From the cell containing the given text, extract its center point as (X, Y) coordinate. 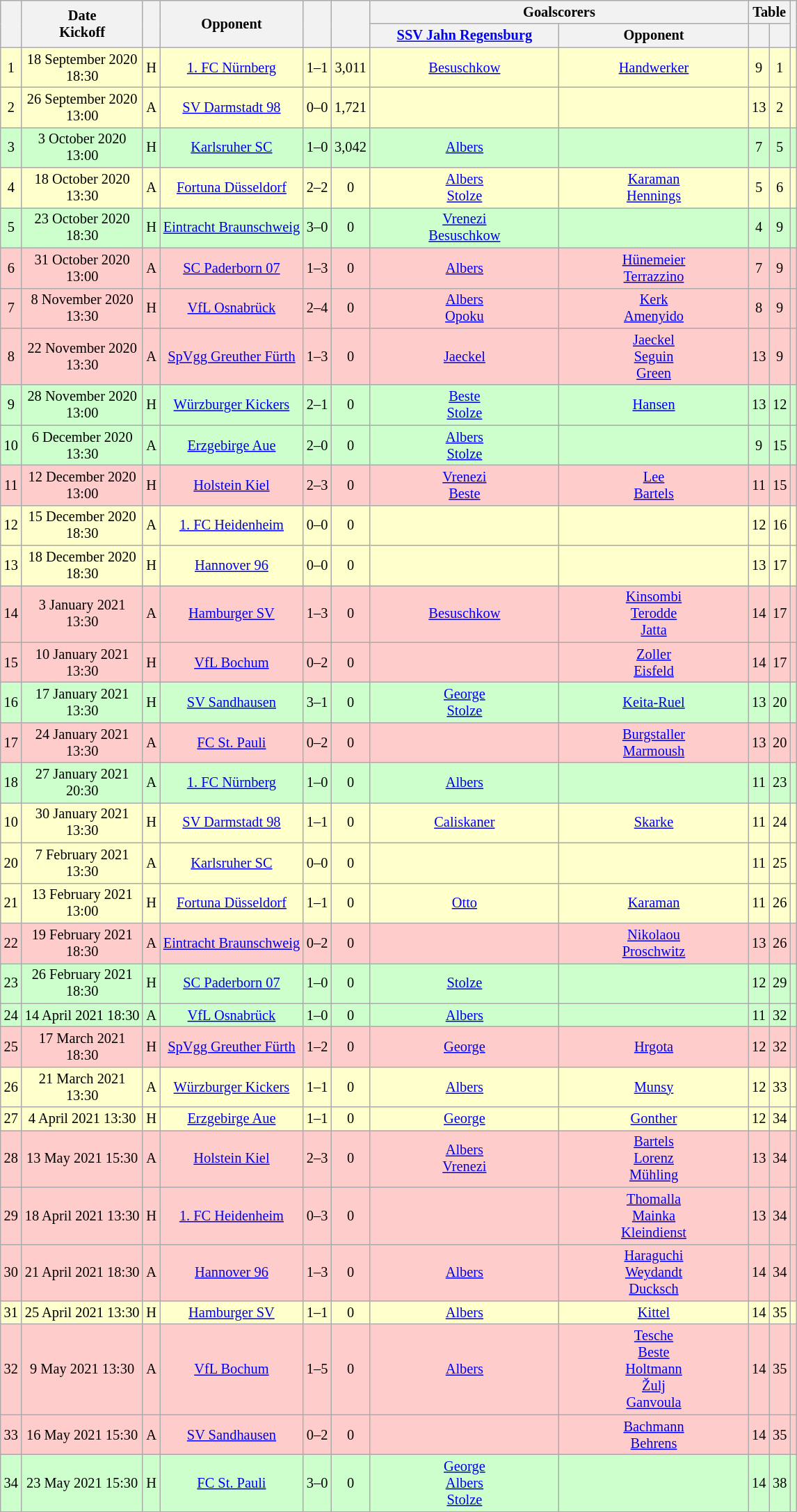
Skarke (654, 822)
17 March 2021 18:30 (82, 1047)
Kerk Amenyido (654, 308)
16 May 2021 15:30 (82, 1435)
Hansen (654, 405)
13 May 2021 15:30 (82, 1159)
18 December 2020 18:30 (82, 566)
21 April 2021 18:30 (82, 1273)
George Stolze (465, 702)
2–4 (317, 308)
Zoller Eisfeld (654, 662)
Keita-Ruel (654, 702)
2–0 (317, 445)
15 December 2020 18:30 (82, 525)
9 May 2021 13:30 (82, 1369)
23 May 2021 15:30 (82, 1483)
Albers Vrenezi (465, 1159)
3 January 2021 13:30 (82, 614)
18 April 2021 13:30 (82, 1216)
Beste Stolze (465, 405)
26 February 2021 18:30 (82, 983)
Albers Opoku (465, 308)
3,011 (351, 67)
0–3 (317, 1216)
Vrenezi Beste (465, 485)
13 February 2021 13:00 (82, 903)
Vrenezi Besuschkow (465, 228)
38 (780, 1483)
28 (11, 1159)
Karaman (654, 903)
Munsy (654, 1087)
8 November 2020 13:30 (82, 308)
28 November 2020 13:00 (82, 405)
22 November 2020 13:30 (82, 356)
Goalscorers (559, 12)
Bachmann Behrens (654, 1435)
27 (11, 1119)
19 February 2021 18:30 (82, 943)
27 January 2021 20:30 (82, 783)
3,042 (351, 148)
Kinsombi Terodde Jatta (654, 614)
21 (11, 903)
Hünemeier Terrazzino (654, 268)
Stolze (465, 983)
22 (11, 943)
31 (11, 1312)
17 January 2021 13:30 (82, 702)
Hrgota (654, 1047)
1–2 (317, 1047)
4 April 2021 13:30 (82, 1119)
George Albers Stolze (465, 1483)
21 March 2021 13:30 (82, 1087)
Burgstaller Marmoush (654, 742)
10 January 2021 13:30 (82, 662)
Thomalla Mainka Kleindienst (654, 1216)
2–2 (317, 188)
Lee Bartels (654, 485)
Haraguchi Weydandt Ducksch (654, 1273)
14 April 2021 18:30 (82, 1015)
Table (769, 12)
Kittel (654, 1312)
3 (11, 148)
1,721 (351, 107)
Tesche Beste Holtmann Žulj Ganvoula (654, 1369)
Bartels Lorenz Mühling (654, 1159)
24 January 2021 13:30 (82, 742)
DateKickoff (82, 24)
31 October 2020 13:00 (82, 268)
1–5 (317, 1369)
Nikolaou Proschwitz (654, 943)
18 (11, 783)
18 September 2020 18:30 (82, 67)
Gonther (654, 1119)
Jaeckel (465, 356)
3–1 (317, 702)
26 September 2020 13:00 (82, 107)
7 February 2021 13:30 (82, 863)
2–1 (317, 405)
30 (11, 1273)
Jaeckel Seguin Green (654, 356)
Otto (465, 903)
3 October 2020 13:00 (82, 148)
18 October 2020 13:30 (82, 188)
6 December 2020 13:30 (82, 445)
25 April 2021 13:30 (82, 1312)
Karaman Hennings (654, 188)
23 October 2020 18:30 (82, 228)
12 December 2020 13:00 (82, 485)
30 January 2021 13:30 (82, 822)
SSV Jahn Regensburg (465, 35)
Caliskaner (465, 822)
Handwerker (654, 67)
